Provide the (X, Y) coordinate of the cell's center where the given text is located.  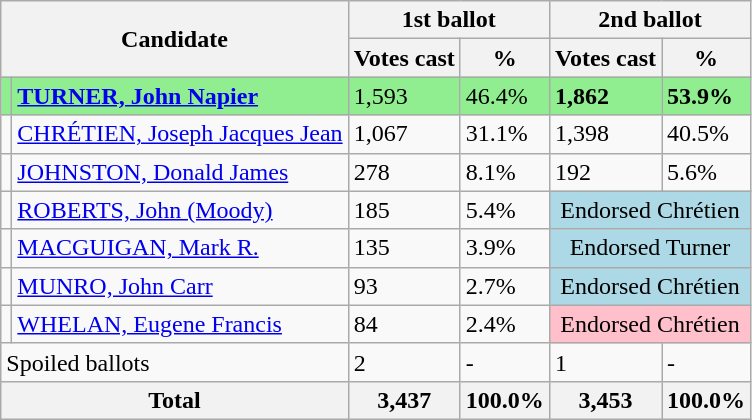
2.7% (504, 286)
2nd ballot (650, 20)
40.5% (706, 134)
1,862 (605, 96)
2.4% (504, 324)
93 (404, 286)
46.4% (504, 96)
1 (605, 362)
Spoiled ballots (174, 362)
278 (404, 172)
MUNRO, John Carr (180, 286)
Endorsed Turner (650, 248)
5.6% (706, 172)
8.1% (504, 172)
TURNER, John Napier (180, 96)
Total (174, 400)
JOHNSTON, Donald James (180, 172)
31.1% (504, 134)
ROBERTS, John (Moody) (180, 210)
1,593 (404, 96)
CHRÉTIEN, Joseph Jacques Jean (180, 134)
1st ballot (448, 20)
3.9% (504, 248)
3,437 (404, 400)
84 (404, 324)
185 (404, 210)
3,453 (605, 400)
1,067 (404, 134)
2 (404, 362)
135 (404, 248)
WHELAN, Eugene Francis (180, 324)
5.4% (504, 210)
192 (605, 172)
53.9% (706, 96)
Candidate (174, 39)
MACGUIGAN, Mark R. (180, 248)
1,398 (605, 134)
